Locate the cell with the specified text and output its (X, Y) center coordinate. 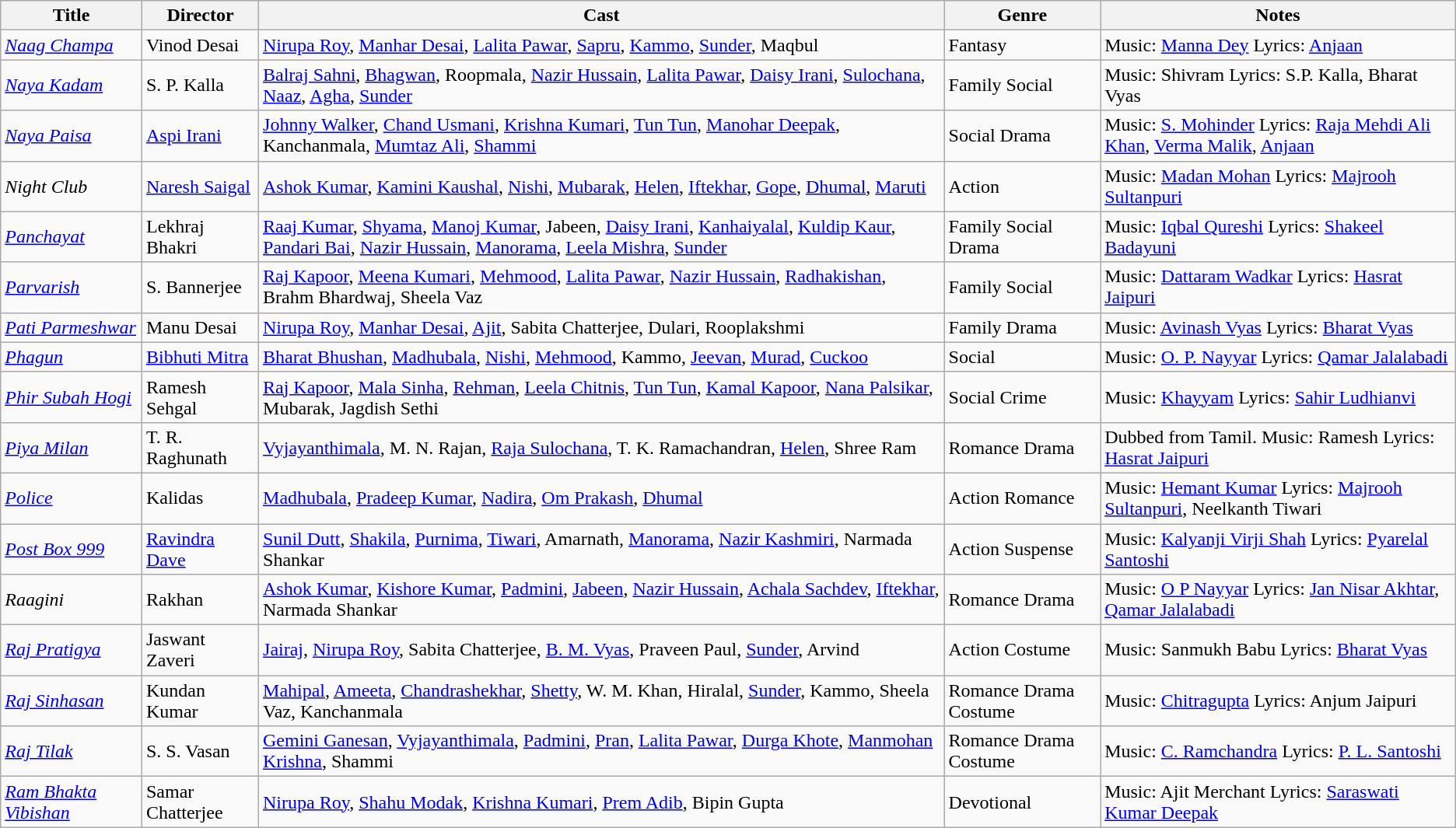
Action (1022, 187)
Music: Iqbal Qureshi Lyrics: Shakeel Badayuni (1279, 236)
Music: Chitragupta Lyrics: Anjum Jaipuri (1279, 701)
Balraj Sahni, Bhagwan, Roopmala, Nazir Hussain, Lalita Pawar, Daisy Irani, Sulochana, Naaz, Agha, Sunder (602, 86)
Raj Tilak (72, 751)
Naag Champa (72, 45)
Devotional (1022, 802)
S. S. Vasan (200, 751)
Ashok Kumar, Kamini Kaushal, Nishi, Mubarak, Helen, Iftekhar, Gope, Dhumal, Maruti (602, 187)
Jairaj, Nirupa Roy, Sabita Chatterjee, B. M. Vyas, Praveen Paul, Sunder, Arvind (602, 650)
Naresh Saigal (200, 187)
Night Club (72, 187)
Music: O P Nayyar Lyrics: Jan Nisar Akhtar, Qamar Jalalabadi (1279, 600)
Action Costume (1022, 650)
Music: Hemant Kumar Lyrics: Majrooh Sultanpuri, Neelkanth Tiwari (1279, 498)
Ravindra Dave (200, 549)
Lekhraj Bhakri (200, 236)
Panchayat (72, 236)
Director (200, 16)
Bibhuti Mitra (200, 357)
Rakhan (200, 600)
Title (72, 16)
Action Romance (1022, 498)
Ramesh Sehgal (200, 397)
Raj Pratigya (72, 650)
Bharat Bhushan, Madhubala, Nishi, Mehmood, Kammo, Jeevan, Murad, Cuckoo (602, 357)
Raj Sinhasan (72, 701)
Family Drama (1022, 327)
Music: Dattaram Wadkar Lyrics: Hasrat Jaipuri (1279, 288)
S. Bannerjee (200, 288)
Post Box 999 (72, 549)
Ashok Kumar, Kishore Kumar, Padmini, Jabeen, Nazir Hussain, Achala Sachdev, Iftekhar, Narmada Shankar (602, 600)
Action Suspense (1022, 549)
Music: C. Ramchandra Lyrics: P. L. Santoshi (1279, 751)
Music: Manna Dey Lyrics: Anjaan (1279, 45)
Police (72, 498)
Phir Subah Hogi (72, 397)
Gemini Ganesan, Vyjayanthimala, Padmini, Pran, Lalita Pawar, Durga Khote, Manmohan Krishna, Shammi (602, 751)
Social (1022, 357)
Parvarish (72, 288)
Jaswant Zaveri (200, 650)
Piya Milan (72, 448)
Social Drama (1022, 135)
Aspi Irani (200, 135)
Music: Kalyanji Virji Shah Lyrics: Pyarelal Santoshi (1279, 549)
Raj Kapoor, Meena Kumari, Mehmood, Lalita Pawar, Nazir Hussain, Radhakishan, Brahm Bhardwaj, Sheela Vaz (602, 288)
Music: Sanmukh Babu Lyrics: Bharat Vyas (1279, 650)
Manu Desai (200, 327)
Nirupa Roy, Shahu Modak, Krishna Kumari, Prem Adib, Bipin Gupta (602, 802)
Naya Kadam (72, 86)
Kundan Kumar (200, 701)
Genre (1022, 16)
Phagun (72, 357)
Cast (602, 16)
Family Social Drama (1022, 236)
Raj Kapoor, Mala Sinha, Rehman, Leela Chitnis, Tun Tun, Kamal Kapoor, Nana Palsikar, Mubarak, Jagdish Sethi (602, 397)
Kalidas (200, 498)
Vinod Desai (200, 45)
Pati Parmeshwar (72, 327)
Madhubala, Pradeep Kumar, Nadira, Om Prakash, Dhumal (602, 498)
Music: Ajit Merchant Lyrics: Saraswati Kumar Deepak (1279, 802)
Raagini (72, 600)
Naya Paisa (72, 135)
Music: Madan Mohan Lyrics: Majrooh Sultanpuri (1279, 187)
Notes (1279, 16)
T. R. Raghunath (200, 448)
Music: Shivram Lyrics: S.P. Kalla, Bharat Vyas (1279, 86)
Johnny Walker, Chand Usmani, Krishna Kumari, Tun Tun, Manohar Deepak, Kanchanmala, Mumtaz Ali, Shammi (602, 135)
Nirupa Roy, Manhar Desai, Lalita Pawar, Sapru, Kammo, Sunder, Maqbul (602, 45)
Music: Avinash Vyas Lyrics: Bharat Vyas (1279, 327)
Raaj Kumar, Shyama, Manoj Kumar, Jabeen, Daisy Irani, Kanhaiyalal, Kuldip Kaur, Pandari Bai, Nazir Hussain, Manorama, Leela Mishra, Sunder (602, 236)
Fantasy (1022, 45)
Mahipal, Ameeta, Chandrashekhar, Shetty, W. M. Khan, Hiralal, Sunder, Kammo, Sheela Vaz, Kanchanmala (602, 701)
Ram Bhakta Vibishan (72, 802)
Dubbed from Tamil. Music: Ramesh Lyrics: Hasrat Jaipuri (1279, 448)
Music: Khayyam Lyrics: Sahir Ludhianvi (1279, 397)
Nirupa Roy, Manhar Desai, Ajit, Sabita Chatterjee, Dulari, Rooplakshmi (602, 327)
Music: S. Mohinder Lyrics: Raja Mehdi Ali Khan, Verma Malik, Anjaan (1279, 135)
Social Crime (1022, 397)
Sunil Dutt, Shakila, Purnima, Tiwari, Amarnath, Manorama, Nazir Kashmiri, Narmada Shankar (602, 549)
Music: O. P. Nayyar Lyrics: Qamar Jalalabadi (1279, 357)
Vyjayanthimala, M. N. Rajan, Raja Sulochana, T. K. Ramachandran, Helen, Shree Ram (602, 448)
S. P. Kalla (200, 86)
Samar Chatterjee (200, 802)
